Find where the given text appears and provide that cell's center as [x, y] coordinate. 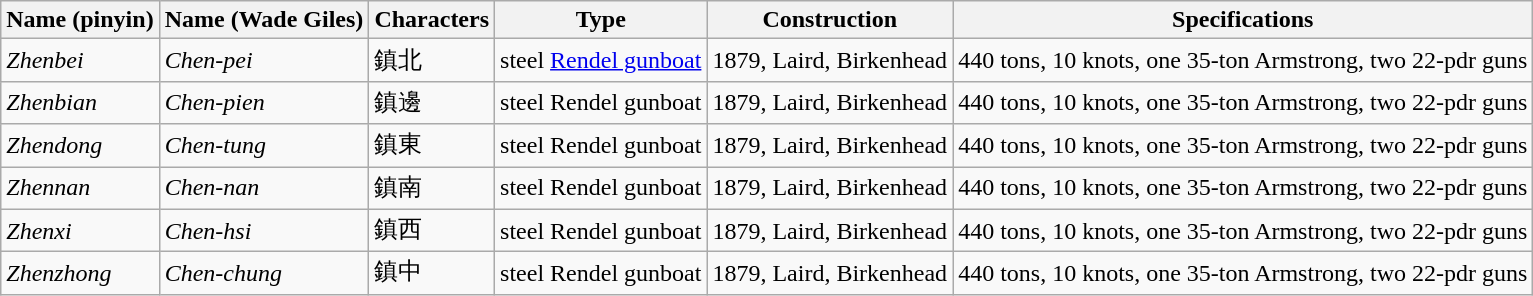
Zhenbei [80, 60]
Zhenxi [80, 230]
Name (Wade Giles) [264, 20]
鎮中 [432, 274]
Chen-chung [264, 274]
Zhenbian [80, 102]
Type [601, 20]
Chen-pien [264, 102]
Chen-hsi [264, 230]
Zhendong [80, 146]
鎮東 [432, 146]
Chen-pei [264, 60]
Zhenzhong [80, 274]
Name (pinyin) [80, 20]
Chen-nan [264, 188]
Chen-tung [264, 146]
鎮南 [432, 188]
鎮西 [432, 230]
Construction [830, 20]
鎮邊 [432, 102]
Zhennan [80, 188]
Specifications [1243, 20]
鎮北 [432, 60]
Characters [432, 20]
